Scan for the cell matching the given text and deliver its [x, y] coordinate at center. 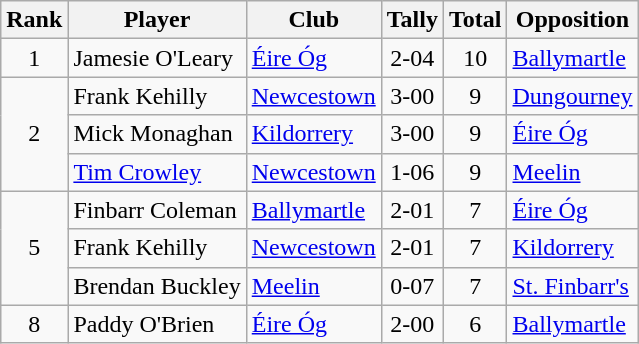
10 [475, 58]
Mick Monaghan [157, 134]
0-07 [412, 286]
Finbarr Coleman [157, 210]
Opposition [572, 20]
Total [475, 20]
Dungourney [572, 96]
5 [34, 248]
2-04 [412, 58]
Paddy O'Brien [157, 324]
Player [157, 20]
Jamesie O'Leary [157, 58]
St. Finbarr's [572, 286]
2-00 [412, 324]
Tim Crowley [157, 172]
1 [34, 58]
2 [34, 134]
6 [475, 324]
Brendan Buckley [157, 286]
8 [34, 324]
Rank [34, 20]
Club [314, 20]
Tally [412, 20]
1-06 [412, 172]
